Pinpoint the cell where the given text exists, returning its [X, Y] midpoint coordinate. 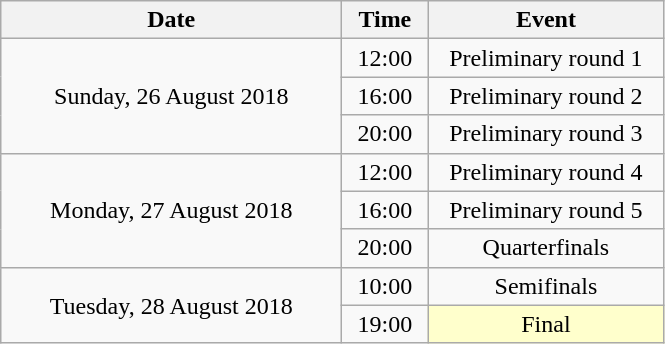
Monday, 27 August 2018 [172, 210]
Date [172, 20]
Preliminary round 4 [546, 172]
19:00 [385, 324]
Event [546, 20]
Sunday, 26 August 2018 [172, 96]
Final [546, 324]
10:00 [385, 286]
Preliminary round 2 [546, 96]
Time [385, 20]
Preliminary round 3 [546, 134]
Preliminary round 5 [546, 210]
Quarterfinals [546, 248]
Tuesday, 28 August 2018 [172, 305]
Semifinals [546, 286]
Preliminary round 1 [546, 58]
